For the text-containing cell, return its midpoint in [x, y] coordinate format. 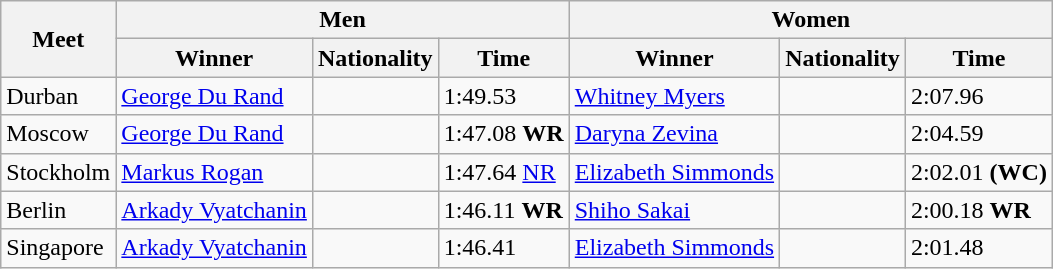
Stockholm [58, 172]
Men [342, 20]
Daryna Zevina [674, 134]
Meet [58, 39]
Moscow [58, 134]
2:00.18 WR [978, 210]
2:02.01 (WC) [978, 172]
Singapore [58, 248]
Markus Rogan [214, 172]
Berlin [58, 210]
Durban [58, 96]
1:46.41 [504, 248]
1:49.53 [504, 96]
1:47.08 WR [504, 134]
Whitney Myers [674, 96]
1:46.11 WR [504, 210]
1:47.64 NR [504, 172]
Women [810, 20]
2:07.96 [978, 96]
2:04.59 [978, 134]
Shiho Sakai [674, 210]
2:01.48 [978, 248]
